Scan for the cell matching the given text and deliver its [X, Y] coordinate at center. 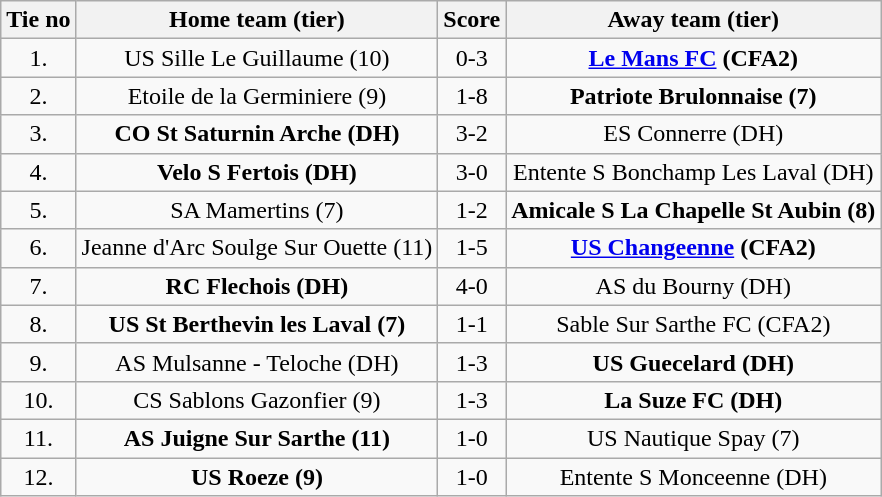
6. [38, 248]
Score [472, 20]
Home team (tier) [257, 20]
3. [38, 134]
US Guecelard (DH) [694, 362]
US Roeze (9) [257, 477]
US Nautique Spay (7) [694, 438]
La Suze FC (DH) [694, 400]
CS Sablons Gazonfier (9) [257, 400]
SA Mamertins (7) [257, 210]
12. [38, 477]
Velo S Fertois (DH) [257, 172]
8. [38, 324]
US Sille Le Guillaume (10) [257, 58]
Away team (tier) [694, 20]
9. [38, 362]
ES Connerre (DH) [694, 134]
11. [38, 438]
Amicale S La Chapelle St Aubin (8) [694, 210]
4. [38, 172]
Entente S Monceenne (DH) [694, 477]
2. [38, 96]
Sable Sur Sarthe FC (CFA2) [694, 324]
1-1 [472, 324]
1. [38, 58]
10. [38, 400]
Tie no [38, 20]
7. [38, 286]
Entente S Bonchamp Les Laval (DH) [694, 172]
5. [38, 210]
US St Berthevin les Laval (7) [257, 324]
Etoile de la Germiniere (9) [257, 96]
4-0 [472, 286]
AS Juigne Sur Sarthe (11) [257, 438]
RC Flechois (DH) [257, 286]
CO St Saturnin Arche (DH) [257, 134]
Le Mans FC (CFA2) [694, 58]
AS du Bourny (DH) [694, 286]
3-0 [472, 172]
0-3 [472, 58]
Patriote Brulonnaise (7) [694, 96]
Jeanne d'Arc Soulge Sur Ouette (11) [257, 248]
3-2 [472, 134]
AS Mulsanne - Teloche (DH) [257, 362]
1-5 [472, 248]
US Changeenne (CFA2) [694, 248]
1-8 [472, 96]
1-2 [472, 210]
